Detect which cell encompasses the target text, then output its (X, Y) center coordinate. 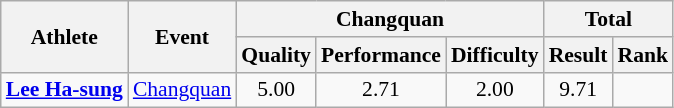
Result (578, 55)
2.00 (495, 90)
Event (182, 36)
5.00 (276, 90)
9.71 (578, 90)
Total (608, 19)
Quality (276, 55)
Athlete (64, 36)
Performance (381, 55)
Rank (644, 55)
2.71 (381, 90)
Lee Ha-sung (64, 90)
Difficulty (495, 55)
